Pinpoint the cell where the given text exists, returning its [X, Y] midpoint coordinate. 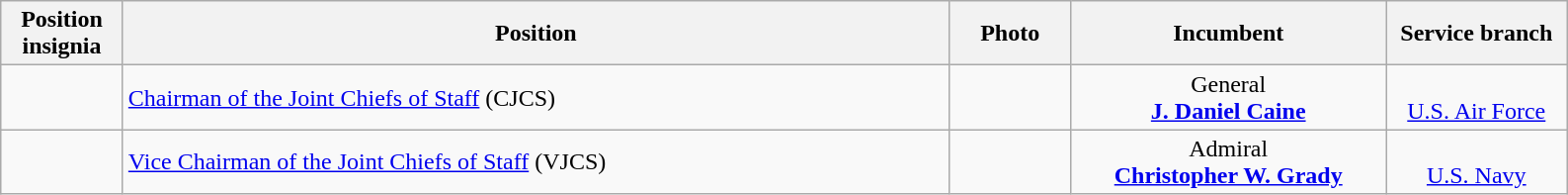
Vice Chairman of the Joint Chiefs of Staff (VJCS) [536, 162]
AdmiralChristopher W. Grady [1229, 162]
Service branch [1476, 34]
Photo [1010, 34]
Chairman of the Joint Chiefs of Staff (CJCS) [536, 97]
U.S. Navy [1476, 162]
Position [536, 34]
Incumbent [1229, 34]
Position insignia [62, 34]
U.S. Air Force [1476, 97]
GeneralJ. Daniel Caine [1229, 97]
